Capture the cell that displays the provided text and extract its (x, y) central coordinate. 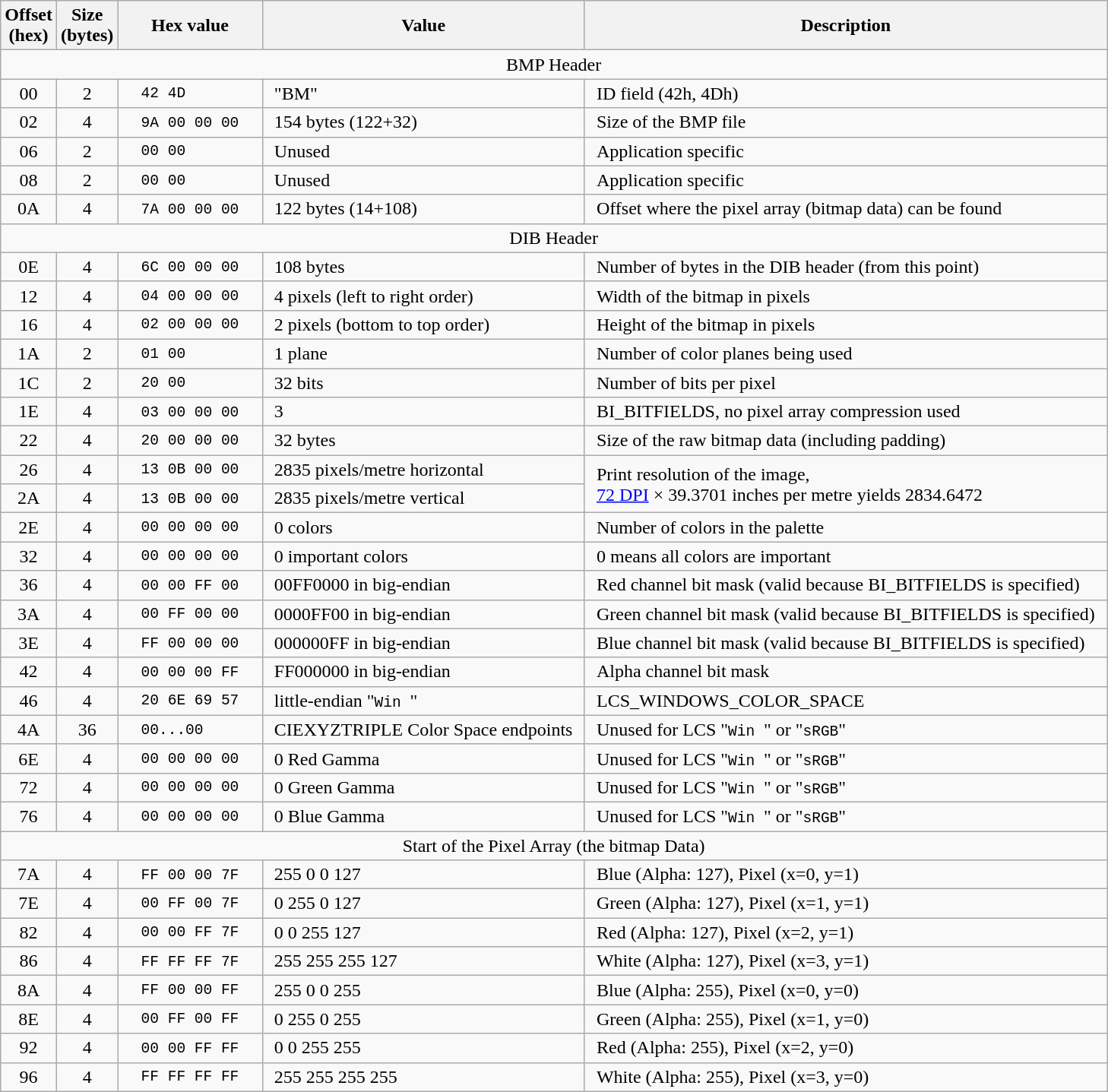
Red (Alpha: 255), Pixel (x=2, y=0) (845, 1048)
0 important colors (423, 556)
20 00 (190, 382)
01 00 (190, 353)
2835 pixels/metre vertical (423, 499)
Start of the Pixel Array (the bitmap Data) (554, 846)
FF 00 00 FF (190, 990)
6C 00 00 00 (190, 267)
7E (29, 904)
02 (29, 122)
1A (29, 353)
76 (29, 816)
00 00 00 FF (190, 672)
9A 00 00 00 (190, 122)
Size of the BMP file (845, 122)
Blue channel bit mask (valid because BI_BITFIELDS is specified) (845, 643)
1C (29, 382)
Number of color planes being used (845, 353)
4 pixels (left to right order) (423, 296)
00...00 (190, 730)
White (Alpha: 255), Pixel (x=3, y=0) (845, 1077)
255 255 255 127 (423, 961)
Green (Alpha: 255), Pixel (x=1, y=0) (845, 1019)
42 (29, 672)
Number of bits per pixel (845, 382)
255 0 0 127 (423, 875)
7A (29, 875)
122 bytes (14+108) (423, 209)
72 (29, 787)
FF 00 00 7F (190, 875)
0 Blue Gamma (423, 816)
00 00 FF 00 (190, 585)
154 bytes (122+32) (423, 122)
00 00 FF FF (190, 1048)
32 bytes (423, 441)
Description (845, 26)
20 6E 69 57 (190, 701)
Number of colors in the palette (845, 527)
8A (29, 990)
Green channel bit mask (valid because BI_BITFIELDS is specified) (845, 614)
0 means all colors are important (845, 556)
Value (423, 26)
Alpha channel bit mask (845, 672)
DIB Header (554, 238)
2A (29, 499)
86 (29, 961)
Height of the bitmap in pixels (845, 324)
04 00 00 00 (190, 296)
16 (29, 324)
2 pixels (bottom to top order) (423, 324)
White (Alpha: 127), Pixel (x=3, y=1) (845, 961)
00 FF 00 FF (190, 1019)
22 (29, 441)
3A (29, 614)
1 plane (423, 353)
0 255 0 127 (423, 904)
Red (Alpha: 127), Pixel (x=2, y=1) (845, 932)
FF FF FF 7F (190, 961)
3E (29, 643)
8E (29, 1019)
Offset(hex) (29, 26)
00 FF 00 7F (190, 904)
32 bits (423, 382)
255 255 255 255 (423, 1077)
3 (423, 412)
Offset where the pixel array (bitmap data) can be found (845, 209)
20 00 00 00 (190, 441)
00 FF 00 00 (190, 614)
2E (29, 527)
FF000000 in big-endian (423, 672)
LCS_WINDOWS_COLOR_SPACE (845, 701)
02 00 00 00 (190, 324)
00 00 FF 7F (190, 932)
0 Green Gamma (423, 787)
0 255 0 255 (423, 1019)
Size(bytes) (87, 26)
46 (29, 701)
08 (29, 180)
Hex value (190, 26)
7A 00 00 00 (190, 209)
CIEXYZTRIPLE Color Space endpoints (423, 730)
00 (29, 93)
0 0 255 255 (423, 1048)
FF FF FF FF (190, 1077)
0E (29, 267)
Blue (Alpha: 255), Pixel (x=0, y=0) (845, 990)
0A (29, 209)
0 0 255 127 (423, 932)
26 (29, 470)
000000FF in big-endian (423, 643)
Blue (Alpha: 127), Pixel (x=0, y=1) (845, 875)
Green (Alpha: 127), Pixel (x=1, y=1) (845, 904)
92 (29, 1048)
Number of bytes in the DIB header (from this point) (845, 267)
6E (29, 758)
BMP Header (554, 65)
little-endian "Win " (423, 701)
4A (29, 730)
12 (29, 296)
Size of the raw bitmap data (including padding) (845, 441)
FF 00 00 00 (190, 643)
0 Red Gamma (423, 758)
"BM" (423, 93)
Red channel bit mask (valid because BI_BITFIELDS is specified) (845, 585)
108 bytes (423, 267)
03 00 00 00 (190, 412)
82 (29, 932)
ID field (42h, 4Dh) (845, 93)
Width of the bitmap in pixels (845, 296)
2835 pixels/metre horizontal (423, 470)
32 (29, 556)
96 (29, 1077)
BI_BITFIELDS, no pixel array compression used (845, 412)
255 0 0 255 (423, 990)
Print resolution of the image, 72 DPI × 39.3701 inches per metre yields 2834.6472 (845, 484)
0000FF00 in big-endian (423, 614)
06 (29, 151)
42 4D (190, 93)
0 colors (423, 527)
1E (29, 412)
00FF0000 in big-endian (423, 585)
